Pinpoint the cell where the given text exists, returning its (x, y) midpoint coordinate. 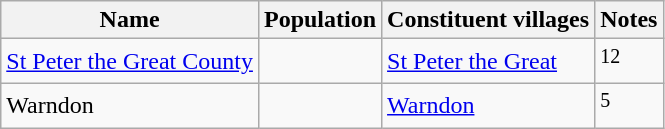
St Peter the Great County (130, 62)
Name (130, 20)
5 (629, 106)
12 (629, 62)
Notes (629, 20)
Population (320, 20)
Constituent villages (488, 20)
St Peter the Great (488, 62)
